Determine the (x, y) coordinate at the center of the cell enclosing the given text.  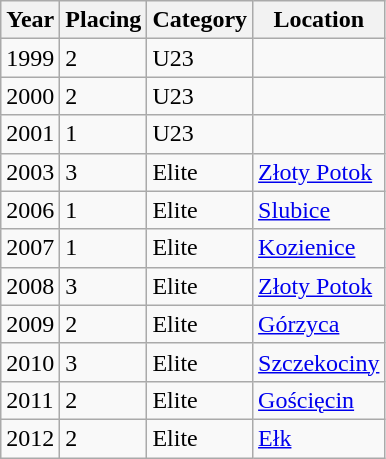
Ełk (319, 438)
2000 (30, 96)
Szczekociny (319, 362)
Category (200, 20)
Placing (104, 20)
Górzyca (319, 324)
Year (30, 20)
2010 (30, 362)
2008 (30, 286)
Slubice (319, 210)
2012 (30, 438)
2001 (30, 134)
Gościęcin (319, 400)
2003 (30, 172)
Location (319, 20)
2009 (30, 324)
2011 (30, 400)
Kozienice (319, 248)
2007 (30, 248)
1999 (30, 58)
2006 (30, 210)
